Return the (X, Y) coordinate for the center point of the cell that contains the specified text.  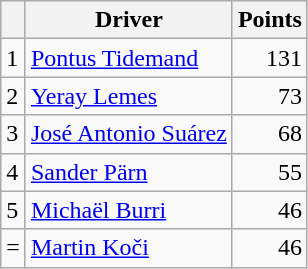
68 (270, 134)
2 (14, 96)
= (14, 248)
Sander Pärn (128, 172)
Pontus Tidemand (128, 58)
5 (14, 210)
1 (14, 58)
Yeray Lemes (128, 96)
Michaël Burri (128, 210)
Martin Koči (128, 248)
73 (270, 96)
4 (14, 172)
Points (270, 20)
José Antonio Suárez (128, 134)
Driver (128, 20)
55 (270, 172)
3 (14, 134)
131 (270, 58)
